Find where the given text appears and provide that cell's center as (x, y) coordinate. 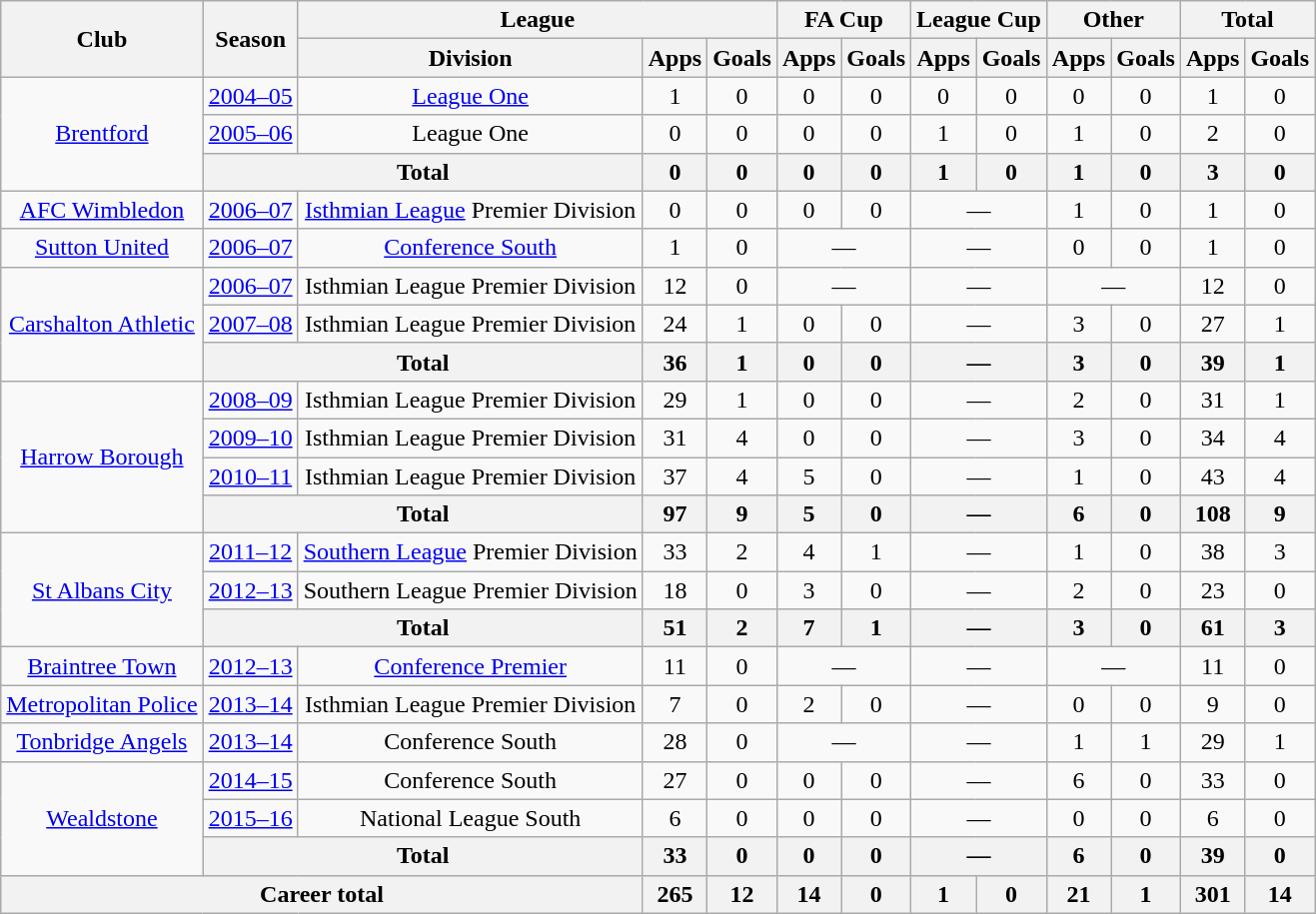
St Albans City (102, 590)
FA Cup (843, 20)
League Cup (979, 20)
18 (674, 590)
2010–11 (250, 476)
2004–05 (250, 96)
38 (1212, 552)
Other (1113, 20)
Metropolitan Police (102, 704)
265 (674, 894)
2008–09 (250, 400)
43 (1212, 476)
2014–15 (250, 780)
36 (674, 362)
2011–12 (250, 552)
League (538, 20)
61 (1212, 628)
Harrow Borough (102, 457)
23 (1212, 590)
AFC Wimbledon (102, 210)
51 (674, 628)
301 (1212, 894)
2009–10 (250, 438)
37 (674, 476)
2005–06 (250, 134)
National League South (470, 818)
2007–08 (250, 324)
Brentford (102, 134)
Season (250, 39)
2015–16 (250, 818)
28 (674, 742)
21 (1078, 894)
24 (674, 324)
108 (1212, 514)
97 (674, 514)
Tonbridge Angels (102, 742)
Carshalton Athletic (102, 324)
Braintree Town (102, 666)
Club (102, 39)
34 (1212, 438)
Sutton United (102, 248)
Wealdstone (102, 818)
Career total (322, 894)
Division (470, 58)
Conference Premier (470, 666)
